Find where the given text appears and provide that cell's center as [x, y] coordinate. 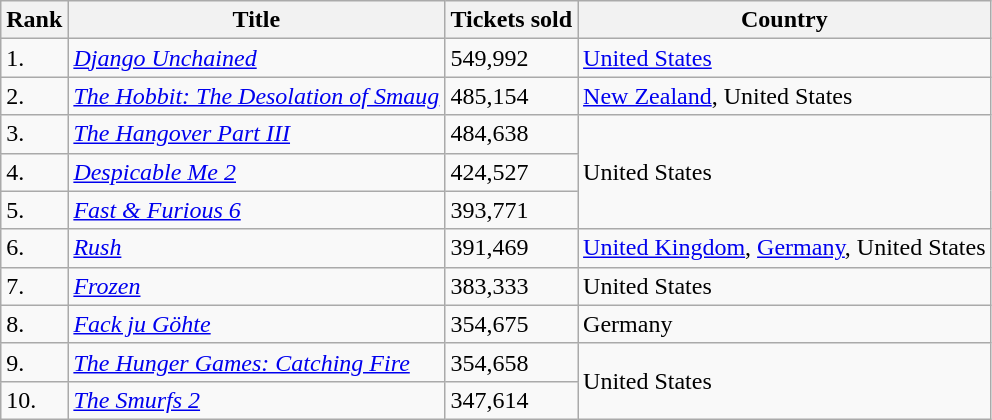
Fack ju Göhte [256, 324]
549,992 [512, 58]
354,658 [512, 362]
Frozen [256, 286]
1. [34, 58]
Title [256, 20]
Tickets sold [512, 20]
Rush [256, 248]
The Hangover Part III [256, 134]
Country [784, 20]
9. [34, 362]
485,154 [512, 96]
United Kingdom, Germany, United States [784, 248]
Despicable Me 2 [256, 172]
484,638 [512, 134]
Django Unchained [256, 58]
The Hobbit: The Desolation of Smaug [256, 96]
New Zealand, United States [784, 96]
6. [34, 248]
Rank [34, 20]
391,469 [512, 248]
8. [34, 324]
354,675 [512, 324]
Germany [784, 324]
2. [34, 96]
4. [34, 172]
10. [34, 400]
The Hunger Games: Catching Fire [256, 362]
5. [34, 210]
424,527 [512, 172]
347,614 [512, 400]
393,771 [512, 210]
The Smurfs 2 [256, 400]
3. [34, 134]
383,333 [512, 286]
Fast & Furious 6 [256, 210]
7. [34, 286]
